Return the [X, Y] coordinate for the center point of the cell that contains the specified text.  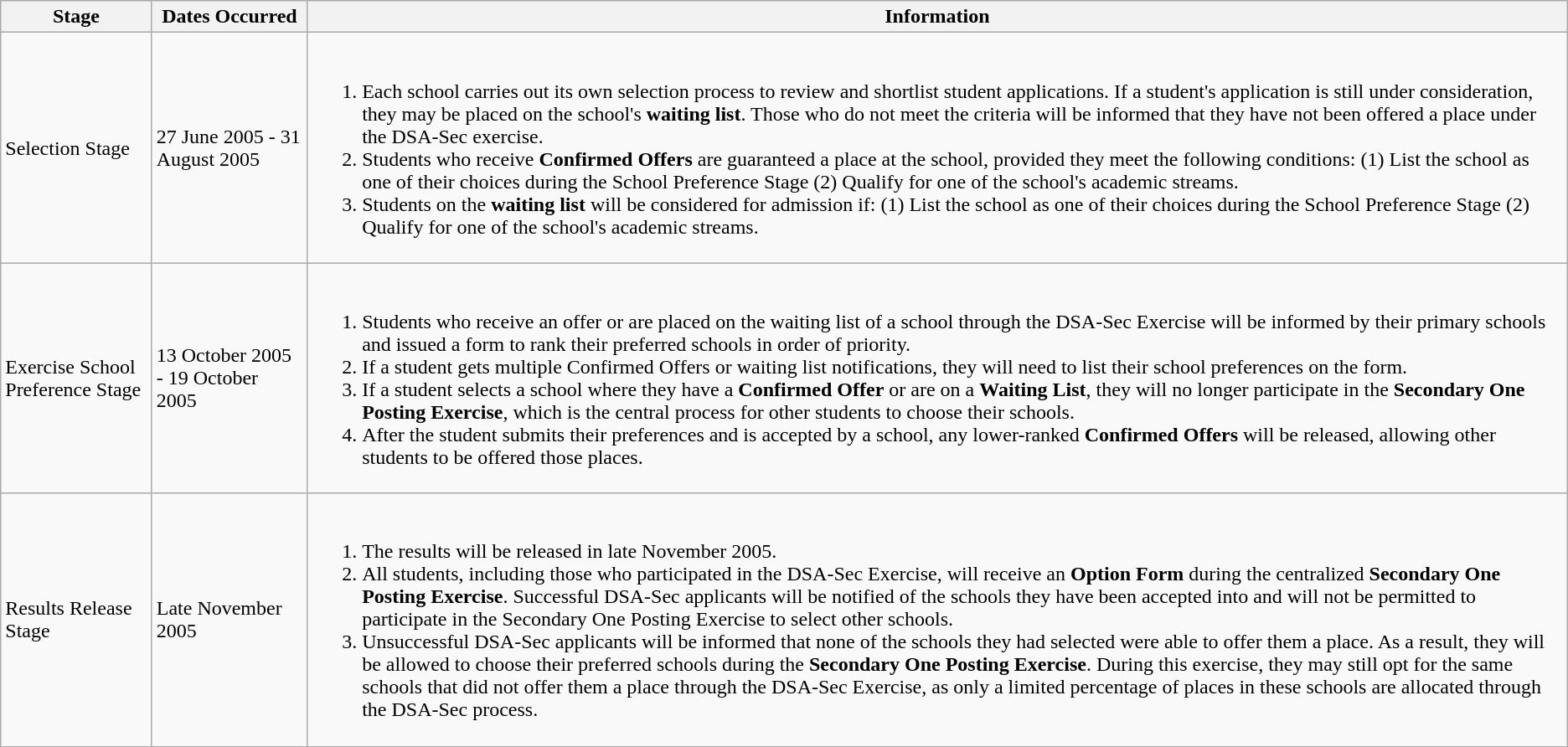
Late November 2005 [230, 620]
Results Release Stage [76, 620]
27 June 2005 - 31 August 2005 [230, 147]
Selection Stage [76, 147]
Dates Occurred [230, 17]
Information [938, 17]
13 October 2005 - 19 October 2005 [230, 379]
Stage [76, 17]
Exercise School Preference Stage [76, 379]
